Find where the given text appears and provide that cell's center as [x, y] coordinate. 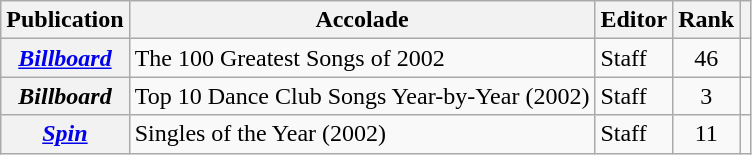
Singles of the Year (2002) [362, 134]
3 [706, 96]
Top 10 Dance Club Songs Year-by-Year (2002) [362, 96]
11 [706, 134]
Accolade [362, 20]
Rank [706, 20]
46 [706, 58]
The 100 Greatest Songs of 2002 [362, 58]
Spin [65, 134]
Publication [65, 20]
Editor [634, 20]
